For the text-containing cell, return its midpoint in [x, y] coordinate format. 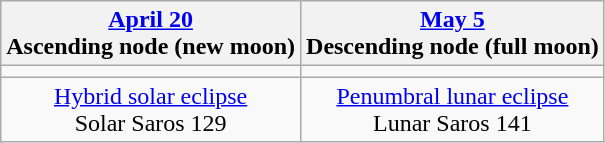
Penumbral lunar eclipseLunar Saros 141 [453, 110]
May 5Descending node (full moon) [453, 34]
April 20Ascending node (new moon) [151, 34]
Hybrid solar eclipseSolar Saros 129 [151, 110]
